Return [X, Y] of the center of cell containing provided text 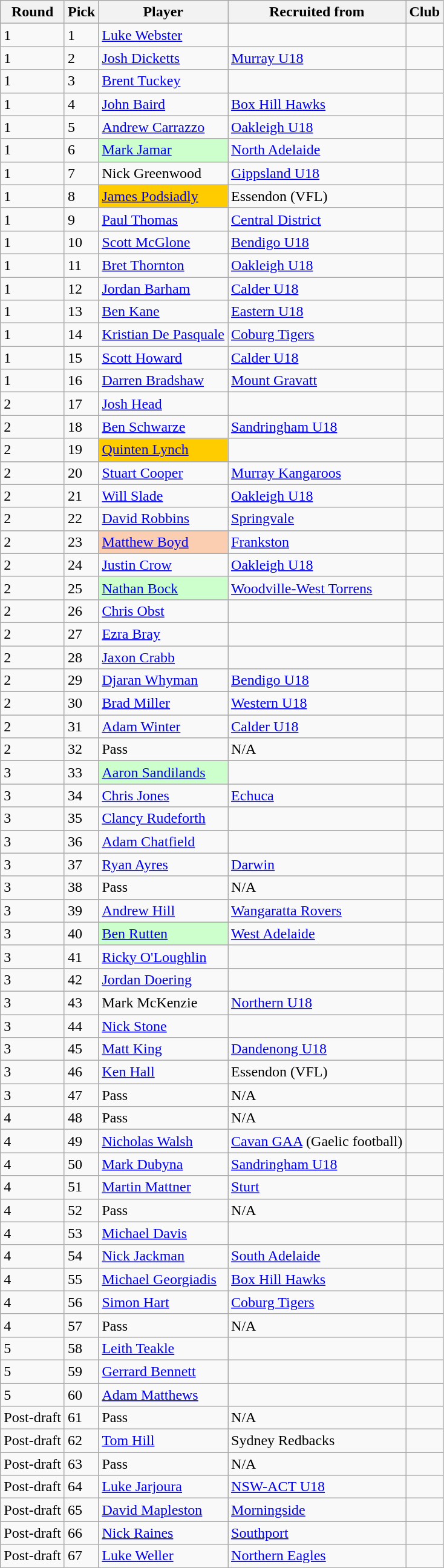
16 [81, 381]
21 [81, 496]
Josh Head [163, 404]
Bret Thornton [163, 265]
10 [81, 242]
Martin Mattner [163, 1187]
Matthew Boyd [163, 542]
15 [81, 358]
45 [81, 1049]
Leith Teakle [163, 1348]
Northern Eagles [317, 1556]
Ryan Ayres [163, 865]
23 [81, 542]
38 [81, 888]
Quinten Lynch [163, 450]
54 [81, 1256]
39 [81, 911]
Gerrard Bennett [163, 1371]
North Adelaide [317, 150]
Echuca [317, 796]
31 [81, 726]
Adam Matthews [163, 1394]
Frankston [317, 542]
12 [81, 289]
27 [81, 634]
Josh Dicketts [163, 58]
James Podsiadly [163, 196]
Scott Howard [163, 358]
Chris Jones [163, 796]
Club [425, 12]
57 [81, 1325]
Stuart Cooper [163, 473]
32 [81, 749]
62 [81, 1441]
Tom Hill [163, 1441]
Gippsland U18 [317, 173]
Darren Bradshaw [163, 381]
Adam Chatfield [163, 842]
25 [81, 588]
26 [81, 611]
Ezra Bray [163, 634]
Luke Webster [163, 35]
35 [81, 819]
Scott McGlone [163, 242]
West Adelaide [317, 934]
Jordan Barham [163, 289]
18 [81, 427]
30 [81, 703]
41 [81, 957]
Nick Stone [163, 1026]
David Robbins [163, 519]
Southport [317, 1533]
Round [33, 12]
46 [81, 1072]
66 [81, 1533]
9 [81, 219]
Adam Winter [163, 726]
Recruited from [317, 12]
Darwin [317, 865]
Woodville-West Torrens [317, 588]
Wangaratta Rovers [317, 911]
48 [81, 1118]
Western U18 [317, 703]
Will Slade [163, 496]
Chris Obst [163, 611]
Morningside [317, 1510]
Djaran Whyman [163, 680]
53 [81, 1233]
14 [81, 335]
Ricky O'Loughlin [163, 957]
Jordan Doering [163, 980]
37 [81, 865]
59 [81, 1371]
8 [81, 196]
67 [81, 1556]
Pick [81, 12]
7 [81, 173]
34 [81, 796]
65 [81, 1510]
Murray U18 [317, 58]
Central District [317, 219]
Northern U18 [317, 1003]
Brad Miller [163, 703]
42 [81, 980]
19 [81, 450]
47 [81, 1095]
Aaron Sandilands [163, 772]
55 [81, 1279]
Simon Hart [163, 1302]
Sturt [317, 1187]
Jaxon Crabb [163, 657]
Mark McKenzie [163, 1003]
58 [81, 1348]
Andrew Hill [163, 911]
Sydney Redbacks [317, 1441]
20 [81, 473]
South Adelaide [317, 1256]
Ben Rutten [163, 934]
Ben Kane [163, 312]
64 [81, 1487]
Nicholas Walsh [163, 1141]
17 [81, 404]
63 [81, 1464]
Mark Jamar [163, 150]
Matt King [163, 1049]
Ken Hall [163, 1072]
36 [81, 842]
Dandenong U18 [317, 1049]
Mount Gravatt [317, 381]
43 [81, 1003]
Kristian De Pasquale [163, 335]
Michael Davis [163, 1233]
6 [81, 150]
Justin Crow [163, 565]
28 [81, 657]
50 [81, 1164]
Andrew Carrazzo [163, 127]
Luke Weller [163, 1556]
Mark Dubyna [163, 1164]
60 [81, 1394]
22 [81, 519]
29 [81, 680]
Michael Georgiadis [163, 1279]
John Baird [163, 104]
Cavan GAA (Gaelic football) [317, 1141]
David Mapleston [163, 1510]
61 [81, 1418]
Nathan Bock [163, 588]
Eastern U18 [317, 312]
Nick Jackman [163, 1256]
44 [81, 1026]
13 [81, 312]
Springvale [317, 519]
Nick Greenwood [163, 173]
Luke Jarjoura [163, 1487]
49 [81, 1141]
Player [163, 12]
52 [81, 1210]
Murray Kangaroos [317, 473]
Ben Schwarze [163, 427]
51 [81, 1187]
24 [81, 565]
NSW-ACT U18 [317, 1487]
Nick Raines [163, 1533]
33 [81, 772]
Brent Tuckey [163, 81]
56 [81, 1302]
11 [81, 265]
Clancy Rudeforth [163, 819]
Paul Thomas [163, 219]
40 [81, 934]
